Detect which cell encompasses the target text, then output its (x, y) center coordinate. 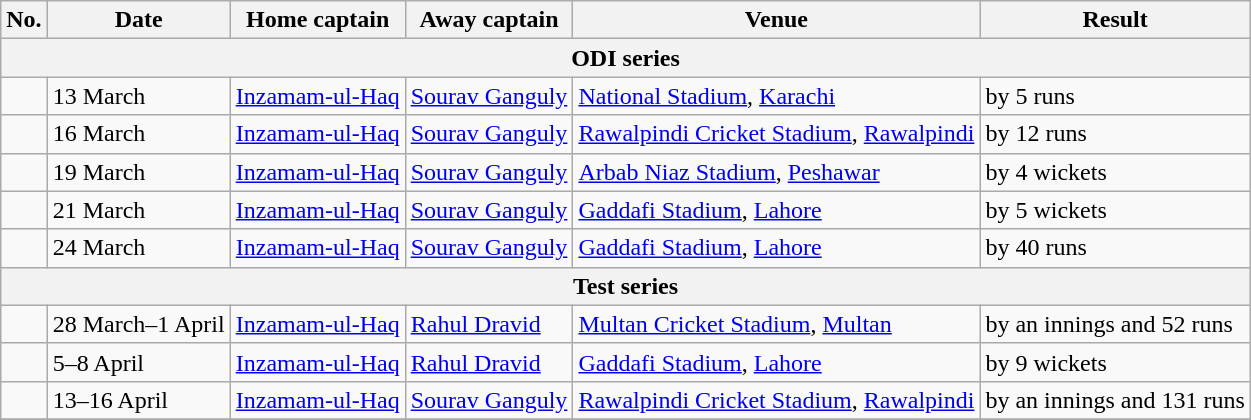
Date (138, 20)
ODI series (626, 58)
by 5 wickets (1115, 210)
19 March (138, 172)
by 12 runs (1115, 134)
Home captain (318, 20)
5–8 April (138, 362)
National Stadium, Karachi (776, 96)
13 March (138, 96)
by an innings and 52 runs (1115, 324)
Test series (626, 286)
24 March (138, 248)
by an innings and 131 runs (1115, 400)
Away captain (489, 20)
Arbab Niaz Stadium, Peshawar (776, 172)
28 March–1 April (138, 324)
16 March (138, 134)
by 4 wickets (1115, 172)
by 5 runs (1115, 96)
by 9 wickets (1115, 362)
21 March (138, 210)
Result (1115, 20)
Venue (776, 20)
by 40 runs (1115, 248)
Multan Cricket Stadium, Multan (776, 324)
No. (24, 20)
13–16 April (138, 400)
